Extract the [X, Y] coordinate from the center of the cell holding the provided text.  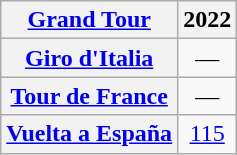
115 [208, 134]
Vuelta a España [90, 134]
Giro d'Italia [90, 58]
2022 [208, 20]
Tour de France [90, 96]
Grand Tour [90, 20]
